Pinpoint the cell where the given text exists, returning its (x, y) midpoint coordinate. 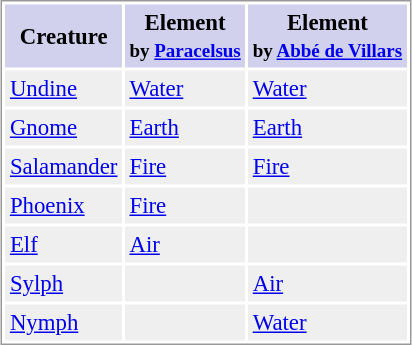
Undine (64, 88)
Elementby Abbé de Villars (327, 36)
Sylph (64, 284)
Elementby Paracelsus (185, 36)
Phoenix (64, 206)
Creature (64, 36)
Elf (64, 244)
Nymph (64, 322)
Gnome (64, 128)
Salamander (64, 166)
